Extract the (X, Y) coordinate from the center of the cell holding the provided text.  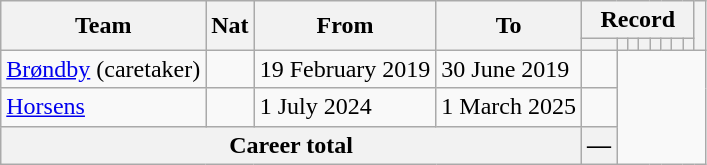
To (509, 26)
Horsens (104, 107)
1 July 2024 (345, 107)
Record (638, 20)
Career total (292, 145)
From (345, 26)
19 February 2019 (345, 69)
Team (104, 26)
— (600, 145)
Nat (230, 26)
1 March 2025 (509, 107)
Brøndby (caretaker) (104, 69)
30 June 2019 (509, 69)
